Provide the (X, Y) coordinate of the cell's center where the given text is located.  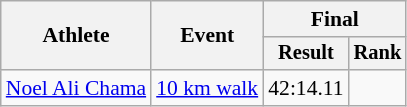
10 km walk (207, 88)
Event (207, 36)
42:14.11 (306, 88)
Result (306, 54)
Athlete (76, 36)
Final (334, 19)
Noel Ali Chama (76, 88)
Rank (378, 54)
